From the cell containing the given text, extract its center point as [X, Y] coordinate. 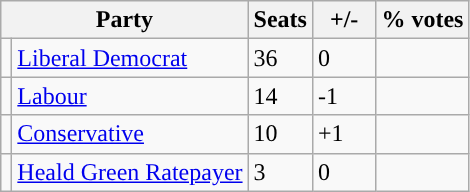
Seats [280, 20]
Liberal Democrat [130, 58]
14 [280, 96]
10 [280, 134]
3 [280, 172]
Heald Green Ratepayer [130, 172]
+1 [344, 134]
-1 [344, 96]
Labour [130, 96]
36 [280, 58]
Conservative [130, 134]
+/- [344, 20]
% votes [422, 20]
Party [124, 20]
